Determine the (x, y) coordinate at the center of the cell enclosing the given text.  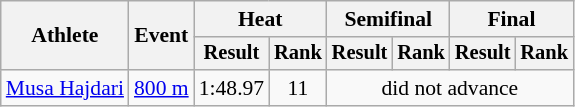
11 (298, 88)
Athlete (65, 36)
Heat (260, 19)
800 m (162, 88)
Final (512, 19)
1:48.97 (232, 88)
did not advance (450, 88)
Event (162, 36)
Musa Hajdari (65, 88)
Semifinal (388, 19)
